Search for the cell housing the specified text and yield its (x, y) center coordinate. 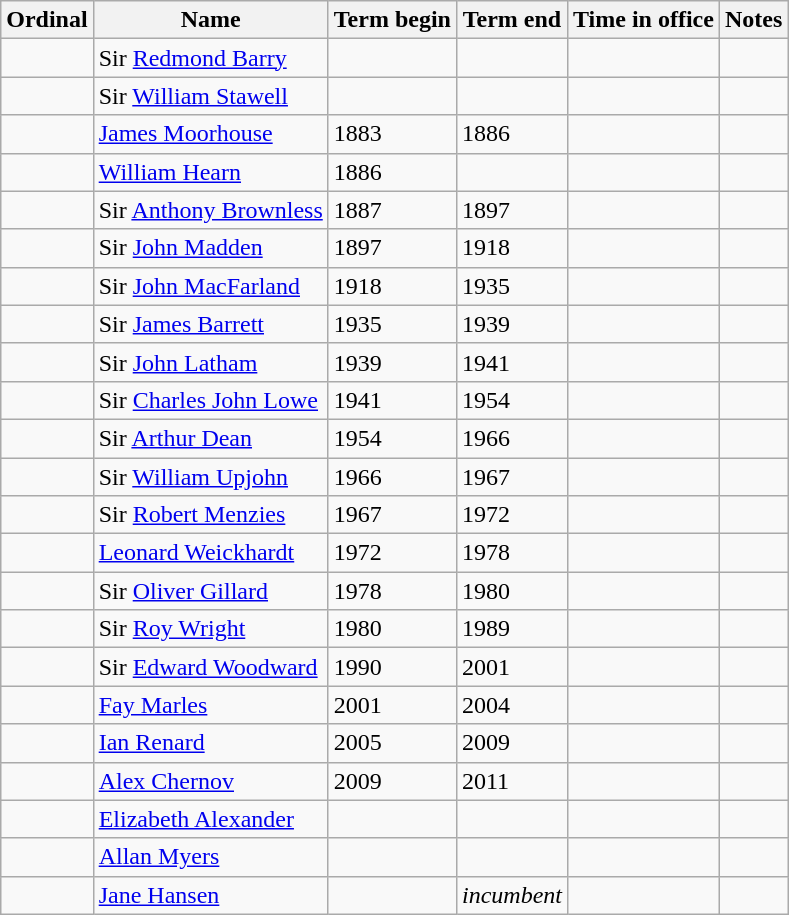
William Hearn (210, 172)
Sir Edward Woodward (210, 667)
Sir Robert Menzies (210, 515)
1887 (392, 210)
Time in office (643, 20)
James Moorhouse (210, 134)
Leonard Weickhardt (210, 553)
2011 (512, 781)
Ordinal (47, 20)
1990 (392, 667)
Notes (753, 20)
Sir Anthony Brownless (210, 210)
1883 (392, 134)
1989 (512, 629)
Allan Myers (210, 857)
Sir Arthur Dean (210, 438)
Fay Marles (210, 705)
Name (210, 20)
Sir William Upjohn (210, 477)
Sir Roy Wright (210, 629)
2004 (512, 705)
incumbent (512, 895)
Sir John Madden (210, 248)
Elizabeth Alexander (210, 819)
Jane Hansen (210, 895)
Sir John MacFarland (210, 286)
Term end (512, 20)
Sir James Barrett (210, 324)
Sir Charles John Lowe (210, 400)
Sir Oliver Gillard (210, 591)
Sir Redmond Barry (210, 58)
Sir William Stawell (210, 96)
Term begin (392, 20)
Ian Renard (210, 743)
Sir John Latham (210, 362)
Alex Chernov (210, 781)
2005 (392, 743)
